Detect which cell encompasses the target text, then output its [X, Y] center coordinate. 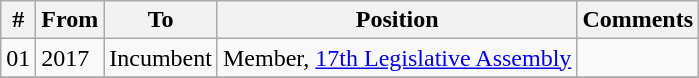
# [18, 20]
01 [18, 58]
Comments [638, 20]
2017 [70, 58]
Incumbent [161, 58]
To [161, 20]
From [70, 20]
Position [396, 20]
Member, 17th Legislative Assembly [396, 58]
